Output the [x, y] coordinate of the center of the cell containing the given text.  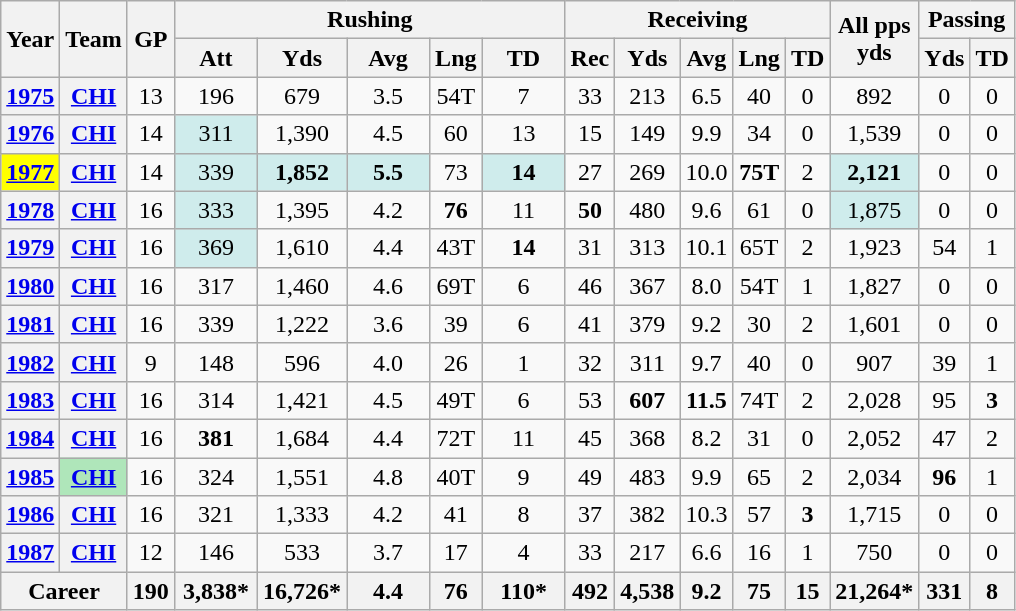
333 [216, 210]
8.0 [706, 286]
1,923 [874, 248]
110* [524, 591]
381 [216, 438]
65T [759, 248]
4.8 [388, 477]
317 [216, 286]
1,539 [874, 134]
1,715 [874, 515]
8.2 [706, 438]
480 [648, 210]
16,726* [302, 591]
9.6 [706, 210]
Rec [590, 58]
12 [150, 553]
Year [30, 39]
892 [874, 96]
1,684 [302, 438]
5.5 [388, 172]
1,875 [874, 210]
4 [524, 553]
34 [759, 134]
1,222 [302, 324]
26 [456, 362]
10.1 [706, 248]
Receiving [698, 20]
148 [216, 362]
483 [648, 477]
321 [216, 515]
750 [874, 553]
6.6 [706, 553]
1977 [30, 172]
75 [759, 591]
1983 [30, 400]
1982 [30, 362]
3.7 [388, 553]
95 [944, 400]
73 [456, 172]
1,551 [302, 477]
1981 [30, 324]
1,852 [302, 172]
146 [216, 553]
1,601 [874, 324]
4.0 [388, 362]
40T [456, 477]
3.6 [388, 324]
43T [456, 248]
533 [302, 553]
213 [648, 96]
1,390 [302, 134]
27 [590, 172]
9.7 [706, 362]
369 [216, 248]
Att [216, 58]
1,610 [302, 248]
Rushing [370, 20]
30 [759, 324]
190 [150, 591]
All pps yds [874, 39]
382 [648, 515]
4,538 [648, 591]
74T [759, 400]
367 [648, 286]
11.5 [706, 400]
492 [590, 591]
45 [590, 438]
21,264* [874, 591]
61 [759, 210]
1987 [30, 553]
269 [648, 172]
2,034 [874, 477]
4.6 [388, 286]
1975 [30, 96]
60 [456, 134]
1986 [30, 515]
313 [648, 248]
75T [759, 172]
7 [524, 96]
10.0 [706, 172]
1,460 [302, 286]
50 [590, 210]
69T [456, 286]
37 [590, 515]
217 [648, 553]
1976 [30, 134]
46 [590, 286]
1979 [30, 248]
196 [216, 96]
1,395 [302, 210]
72T [456, 438]
1,421 [302, 400]
679 [302, 96]
GP [150, 39]
49 [590, 477]
1980 [30, 286]
2,028 [874, 400]
1984 [30, 438]
2,121 [874, 172]
10.3 [706, 515]
6.5 [706, 96]
314 [216, 400]
Career [64, 591]
1,827 [874, 286]
379 [648, 324]
49T [456, 400]
368 [648, 438]
53 [590, 400]
1978 [30, 210]
596 [302, 362]
607 [648, 400]
1,333 [302, 515]
324 [216, 477]
57 [759, 515]
32 [590, 362]
65 [759, 477]
1985 [30, 477]
96 [944, 477]
17 [456, 553]
3,838* [216, 591]
331 [944, 591]
907 [874, 362]
2,052 [874, 438]
Passing [967, 20]
47 [944, 438]
54 [944, 248]
Team [94, 39]
3.5 [388, 96]
149 [648, 134]
